Return the [X, Y] coordinate for the center point of the cell that contains the specified text.  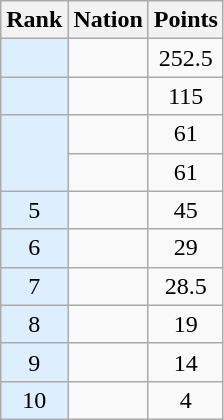
28.5 [186, 286]
8 [34, 324]
19 [186, 324]
115 [186, 96]
29 [186, 248]
4 [186, 400]
9 [34, 362]
45 [186, 210]
6 [34, 248]
Nation [108, 20]
Rank [34, 20]
14 [186, 362]
7 [34, 286]
10 [34, 400]
252.5 [186, 58]
5 [34, 210]
Points [186, 20]
